Determine the (x, y) coordinate at the center of the cell enclosing the given text.  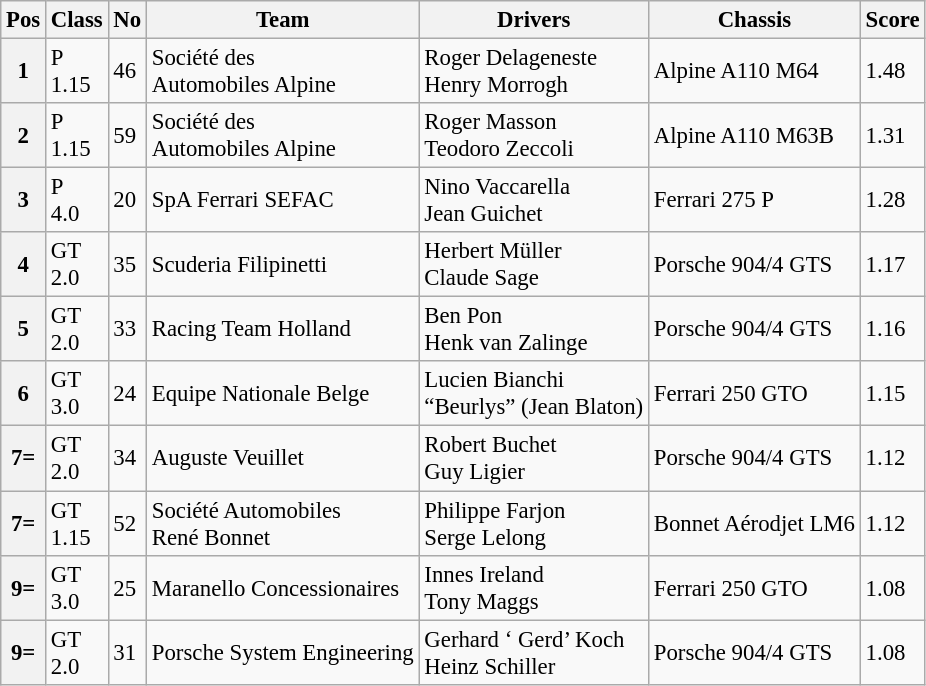
33 (127, 330)
Team (282, 20)
1.16 (892, 330)
Alpine A110 M63B (754, 136)
Lucien Bianchi “Beurlys” (Jean Blaton) (534, 394)
Roger Delageneste Henry Morrogh (534, 72)
Chassis (754, 20)
No (127, 20)
Gerhard ‘ Gerd’ Koch Heinz Schiller (534, 652)
Pos (24, 20)
Ferrari 275 P (754, 200)
Drivers (534, 20)
GT1.15 (78, 524)
20 (127, 200)
1.15 (892, 394)
46 (127, 72)
Bonnet Aérodjet LM6 (754, 524)
59 (127, 136)
Nino Vaccarella Jean Guichet (534, 200)
24 (127, 394)
25 (127, 588)
3 (24, 200)
Innes Ireland Tony Maggs (534, 588)
Class (78, 20)
34 (127, 458)
SpA Ferrari SEFAC (282, 200)
2 (24, 136)
31 (127, 652)
Alpine A110 M64 (754, 72)
Ben Pon Henk van Zalinge (534, 330)
Auguste Veuillet (282, 458)
6 (24, 394)
52 (127, 524)
1 (24, 72)
35 (127, 264)
5 (24, 330)
Scuderia Filipinetti (282, 264)
P4.0 (78, 200)
Porsche System Engineering (282, 652)
Roger Masson Teodoro Zeccoli (534, 136)
1.48 (892, 72)
1.31 (892, 136)
Robert Buchet Guy Ligier (534, 458)
Equipe Nationale Belge (282, 394)
1.17 (892, 264)
Score (892, 20)
Maranello Concessionaires (282, 588)
Philippe Farjon Serge Lelong (534, 524)
Herbert Müller Claude Sage (534, 264)
1.28 (892, 200)
4 (24, 264)
Société AutomobilesRené Bonnet (282, 524)
Racing Team Holland (282, 330)
